Provide the (x, y) coordinate of the cell's center where the given text is located.  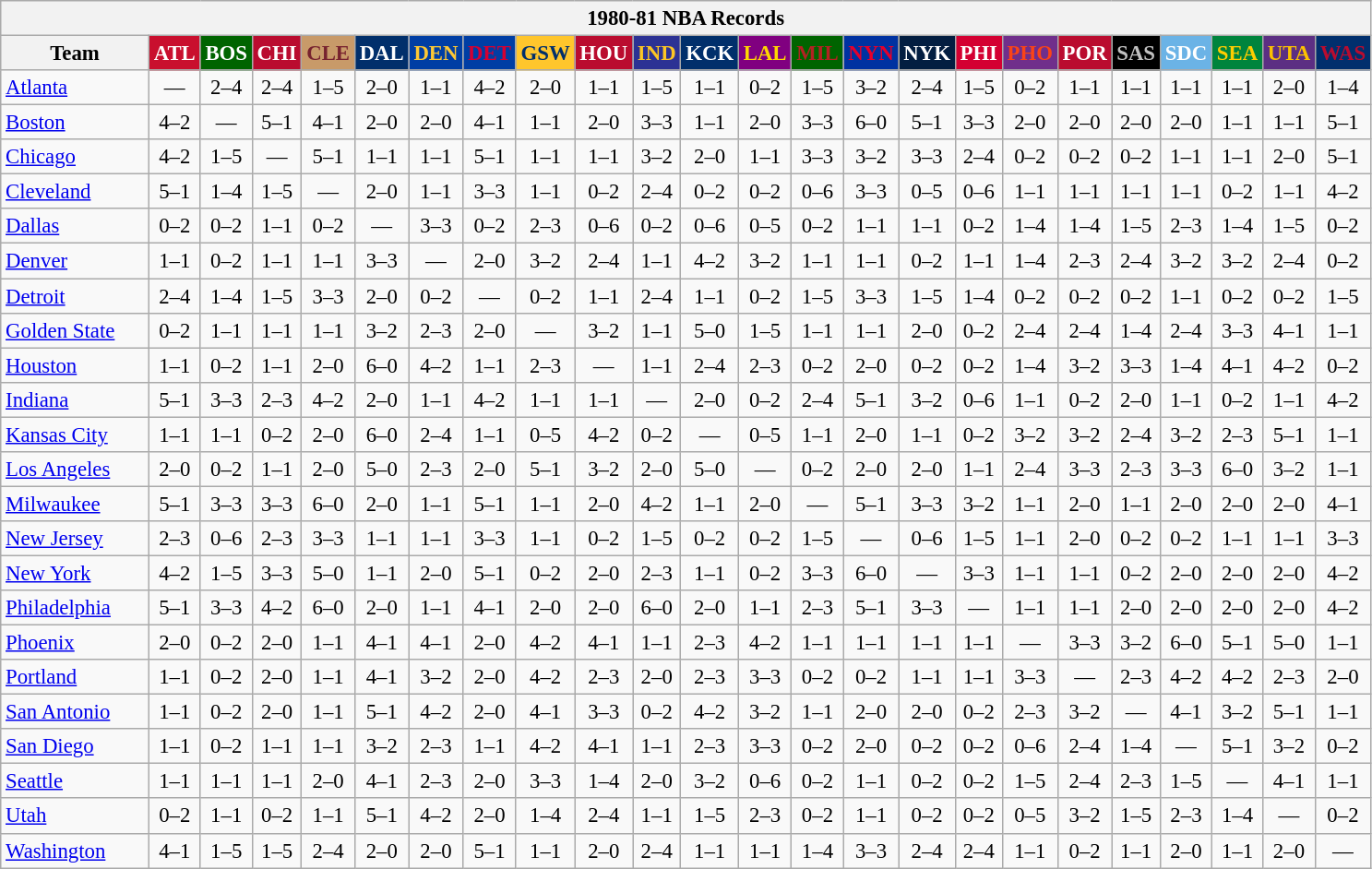
KCK (710, 54)
Chicago (76, 157)
Golden State (76, 330)
SAS (1136, 54)
GSW (545, 54)
Cleveland (76, 192)
Team (76, 54)
San Diego (76, 746)
Atlanta (76, 88)
POR (1085, 54)
New York (76, 573)
SEA (1238, 54)
CHI (277, 54)
Houston (76, 365)
Denver (76, 261)
Indiana (76, 399)
New Jersey (76, 539)
Boston (76, 123)
Milwaukee (76, 504)
Kansas City (76, 434)
San Antonio (76, 712)
Philadelphia (76, 608)
BOS (226, 54)
Seattle (76, 781)
SDC (1186, 54)
DET (489, 54)
DAL (382, 54)
Detroit (76, 296)
WAS (1342, 54)
NYN (871, 54)
NYK (926, 54)
ATL (174, 54)
Utah (76, 816)
IND (657, 54)
HOU (603, 54)
DEN (435, 54)
Washington (76, 851)
LAL (764, 54)
Portland (76, 677)
Dallas (76, 226)
Los Angeles (76, 470)
Phoenix (76, 643)
PHO (1030, 54)
UTA (1288, 54)
MIL (817, 54)
PHI (978, 54)
CLE (328, 54)
1980-81 NBA Records (686, 18)
